Return [X, Y] of the center of cell containing provided text 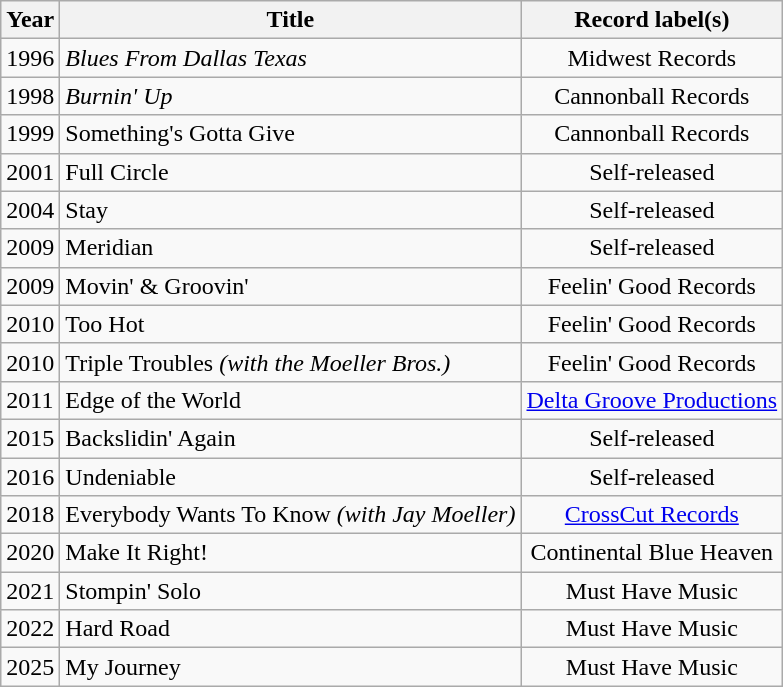
2004 [30, 210]
1996 [30, 58]
2022 [30, 629]
Stay [290, 210]
Full Circle [290, 172]
Delta Groove Productions [652, 400]
1999 [30, 134]
Undeniable [290, 477]
2020 [30, 553]
Edge of the World [290, 400]
Blues From Dallas Texas [290, 58]
2021 [30, 591]
Backslidin' Again [290, 438]
Burnin' Up [290, 96]
Continental Blue Heaven [652, 553]
My Journey [290, 667]
Everybody Wants To Know (with Jay Moeller) [290, 515]
Hard Road [290, 629]
Year [30, 20]
Too Hot [290, 324]
2025 [30, 667]
Movin' & Groovin' [290, 286]
Stompin' Solo [290, 591]
Meridian [290, 248]
Something's Gotta Give [290, 134]
CrossCut Records [652, 515]
Midwest Records [652, 58]
Title [290, 20]
Triple Troubles (with the Moeller Bros.) [290, 362]
2016 [30, 477]
Make It Right! [290, 553]
Record label(s) [652, 20]
2001 [30, 172]
2015 [30, 438]
2018 [30, 515]
2011 [30, 400]
1998 [30, 96]
